Provide the [X, Y] coordinate of the cell's center where the given text is located.  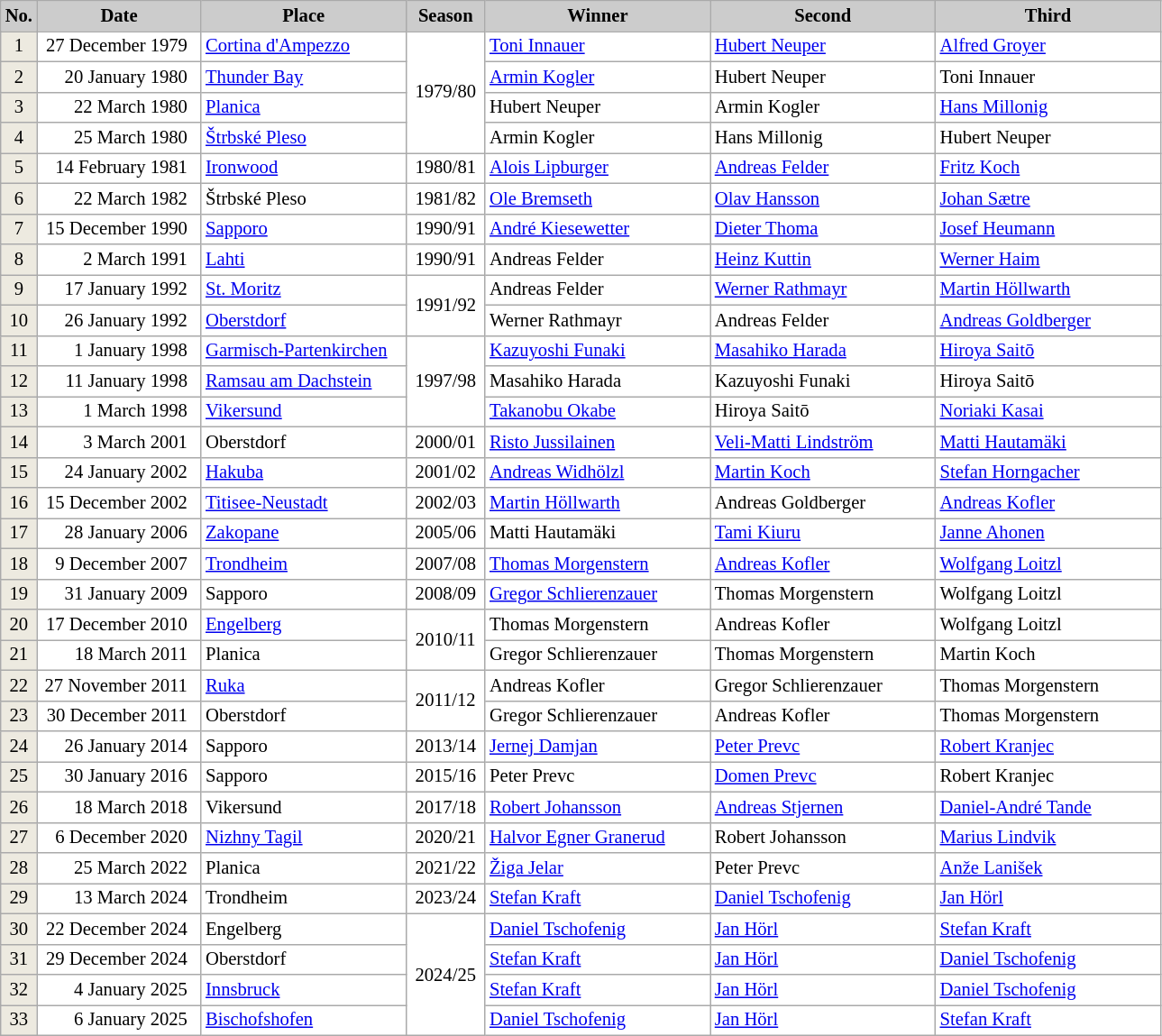
13 [19, 411]
Žiga Jelar [598, 868]
30 December 2011 [119, 716]
Nizhny Tagil [303, 838]
33 [19, 1020]
Josef Heumann [1048, 229]
19 [19, 594]
26 January 2014 [119, 746]
1 January 1998 [119, 351]
12 [19, 381]
Domen Prevc [823, 776]
26 January 1992 [119, 320]
28 [19, 868]
17 January 1992 [119, 289]
27 December 1979 [119, 46]
Winner [598, 15]
17 [19, 533]
Risto Jussilainen [598, 442]
29 [19, 898]
Ole Bremseth [598, 198]
2 [19, 77]
18 [19, 564]
Veli-Matti Lindström [823, 442]
20 [19, 625]
Alfred Groyer [1048, 46]
2017/18 [445, 807]
Lahti [303, 259]
1 March 1998 [119, 411]
6 [19, 198]
2021/22 [445, 868]
18 March 2018 [119, 807]
30 [19, 929]
22 [19, 685]
Ramsau am Dachstein [303, 381]
2 March 1991 [119, 259]
27 November 2011 [119, 685]
31 [19, 959]
3 March 2001 [119, 442]
Ironwood [303, 168]
2008/09 [445, 594]
Noriaki Kasai [1048, 411]
16 [19, 502]
2005/06 [445, 533]
Titisee-Neustadt [303, 502]
Ruka [303, 685]
Olav Hansson [823, 198]
Hakuba [303, 472]
Date [119, 15]
1 [19, 46]
3 [19, 107]
21 [19, 655]
Andreas Stjernen [823, 807]
22 December 2024 [119, 929]
1980/81 [445, 168]
6 December 2020 [119, 838]
Halvor Egner Granerud [598, 838]
2015/16 [445, 776]
5 [19, 168]
11 [19, 351]
30 January 2016 [119, 776]
Cortina d'Ampezzo [303, 46]
Dieter Thoma [823, 229]
2010/11 [445, 640]
1991/92 [445, 305]
15 December 1990 [119, 229]
Zakopane [303, 533]
Stefan Horngacher [1048, 472]
26 [19, 807]
8 [19, 259]
24 [19, 746]
Daniel-André Tande [1048, 807]
28 January 2006 [119, 533]
2001/02 [445, 472]
17 December 2010 [119, 625]
10 [19, 320]
Alois Lipburger [598, 168]
31 January 2009 [119, 594]
24 January 2002 [119, 472]
Anže Lanišek [1048, 868]
Thunder Bay [303, 77]
Jernej Damjan [598, 746]
20 January 1980 [119, 77]
St. Moritz [303, 289]
2000/01 [445, 442]
18 March 2011 [119, 655]
14 [19, 442]
9 December 2007 [119, 564]
27 [19, 838]
Tami Kiuru [823, 533]
Marius Lindvik [1048, 838]
14 February 1981 [119, 168]
25 March 1980 [119, 138]
Takanobu Okabe [598, 411]
Janne Ahonen [1048, 533]
Andreas Widhölzl [598, 472]
Innsbruck [303, 989]
4 January 2025 [119, 989]
2023/24 [445, 898]
Garmisch-Partenkirchen [303, 351]
No. [19, 15]
Werner Haim [1048, 259]
Johan Sætre [1048, 198]
Fritz Koch [1048, 168]
Place [303, 15]
2002/03 [445, 502]
Heinz Kuttin [823, 259]
4 [19, 138]
2020/21 [445, 838]
André Kiesewetter [598, 229]
11 January 1998 [119, 381]
2011/12 [445, 701]
6 January 2025 [119, 1020]
Bischofshofen [303, 1020]
15 December 2002 [119, 502]
7 [19, 229]
Season [445, 15]
25 March 2022 [119, 868]
23 [19, 716]
25 [19, 776]
9 [19, 289]
Second [823, 15]
1981/82 [445, 198]
2024/25 [445, 974]
Third [1048, 15]
1997/98 [445, 380]
2007/08 [445, 564]
13 March 2024 [119, 898]
15 [19, 472]
2013/14 [445, 746]
1979/80 [445, 92]
32 [19, 989]
22 March 1980 [119, 107]
22 March 1982 [119, 198]
29 December 2024 [119, 959]
